Return the [X, Y] coordinate for the center point of the cell that contains the specified text.  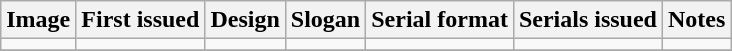
Notes [696, 20]
Serials issued [588, 20]
Serial format [440, 20]
Slogan [325, 20]
Image [38, 20]
Design [245, 20]
First issued [140, 20]
